Return the [X, Y] coordinate for the center point of the cell that contains the specified text.  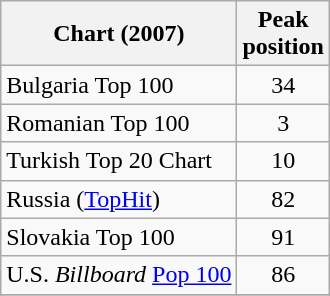
10 [283, 161]
Slovakia Top 100 [119, 237]
Romanian Top 100 [119, 123]
Bulgaria Top 100 [119, 85]
34 [283, 85]
82 [283, 199]
Turkish Top 20 Chart [119, 161]
86 [283, 275]
3 [283, 123]
Peakposition [283, 34]
Russia (TopHit) [119, 199]
U.S. Billboard Pop 100 [119, 275]
Chart (2007) [119, 34]
91 [283, 237]
